Output the [x, y] coordinate of the center of the cell containing the given text.  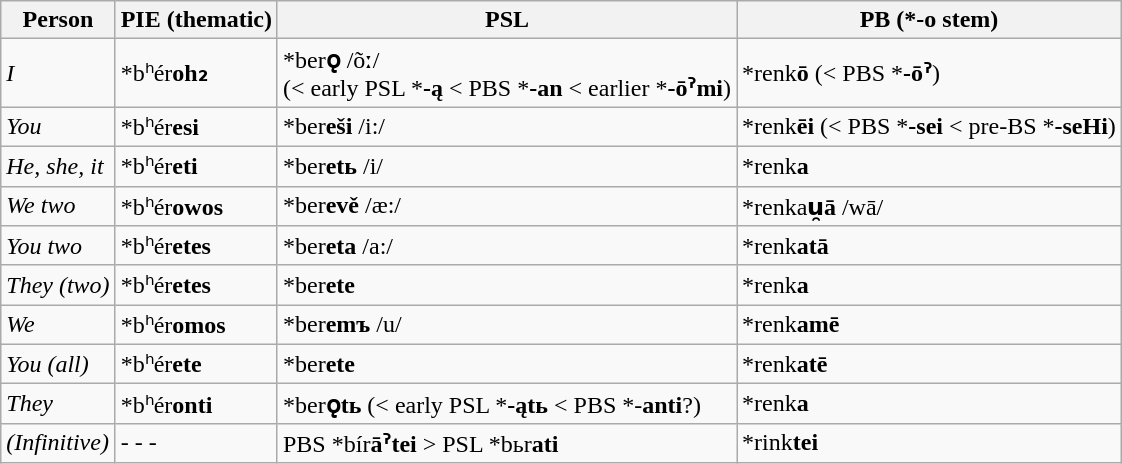
PB (*-o stem) [930, 20]
We two [58, 206]
You (all) [58, 364]
*bʰéronti [196, 404]
*bʰéresi [196, 127]
*renkō (< PBS *-ōˀ) [930, 73]
You two [58, 246]
- - - [196, 443]
We [58, 325]
*renkamē [930, 325]
*bʰéromos [196, 325]
*bʰérowos [196, 206]
*bʰéroh₂ [196, 73]
PSL [506, 20]
*renkatē [930, 364]
*renkatā [930, 246]
*bereta /a:/ [506, 246]
PBS *bírāˀtei > PSL *bьrati [506, 443]
He, she, it [58, 166]
*rinktei [930, 443]
*berǫ /õː/(< early PSL *-ą < PBS *-an < earlier *-ōˀmi) [506, 73]
They (two) [58, 285]
I [58, 73]
*renkau̯ā /wā/ [930, 206]
*berevě /æ:/ [506, 206]
*berǫtь (< early PSL *-ątь < PBS *-anti?) [506, 404]
*beremъ /u/ [506, 325]
*renkēi (< PBS *-sei < pre-BS *-seHi) [930, 127]
They [58, 404]
*bereši /i:/ [506, 127]
(Infinitive) [58, 443]
Person [58, 20]
PIE (thematic) [196, 20]
You [58, 127]
*bʰéreti [196, 166]
*beretь /i/ [506, 166]
*bʰérete [196, 364]
